Scan for the cell matching the given text and deliver its [X, Y] coordinate at center. 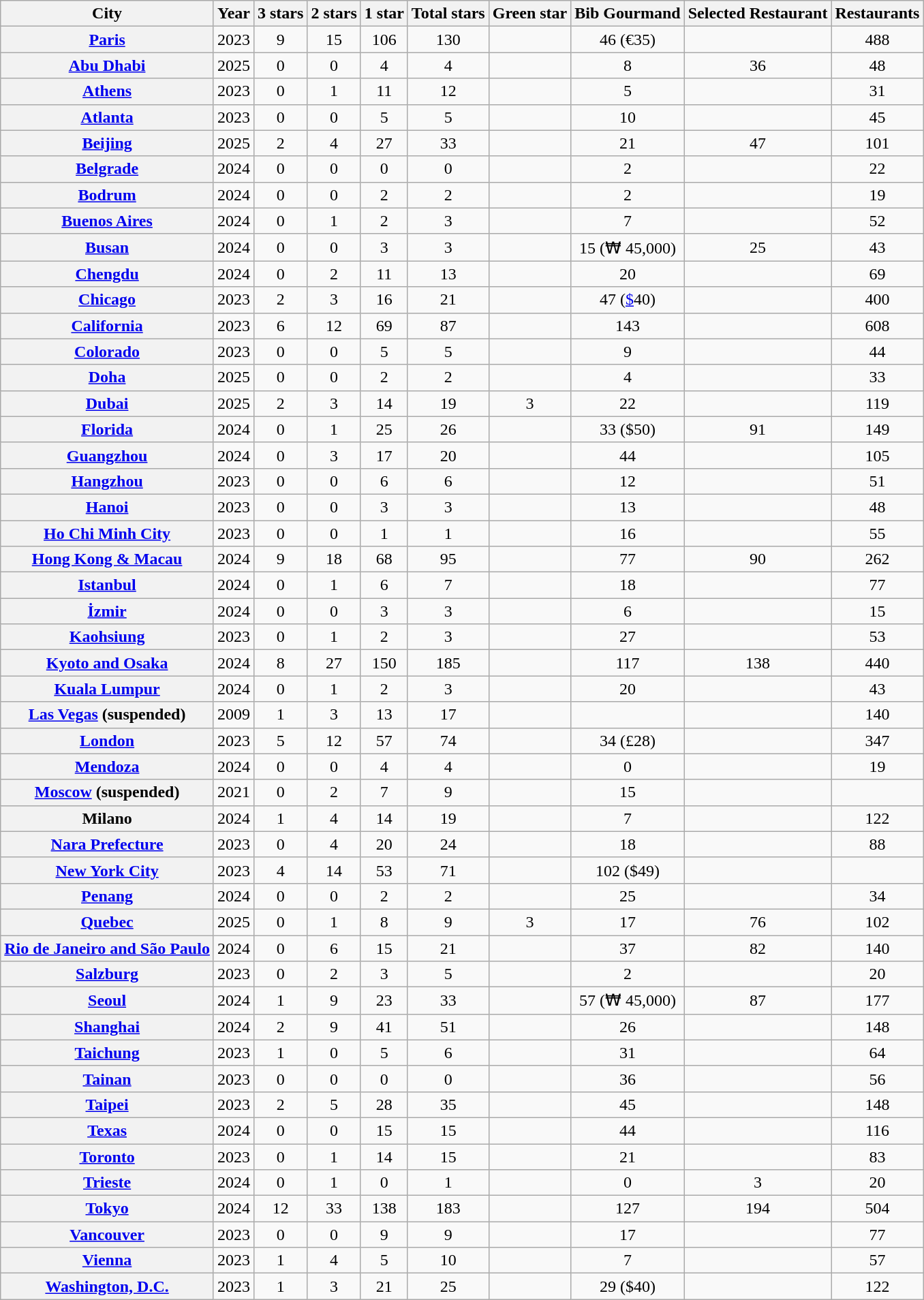
Colorado [108, 352]
150 [384, 663]
101 [878, 143]
Paris [108, 40]
608 [878, 326]
Texas [108, 1130]
Ho Chi Minh City [108, 533]
Bib Gourmand [628, 14]
46 (€35) [628, 40]
Rio de Janeiro and São Paulo [108, 948]
Shanghai [108, 1027]
106 [384, 40]
Bodrum [108, 195]
183 [448, 1209]
47 ($40) [628, 300]
Salzburg [108, 974]
Beijing [108, 143]
Dubai [108, 403]
34 (£28) [628, 741]
Year [233, 14]
Nara Prefecture [108, 844]
194 [758, 1209]
440 [878, 663]
Total stars [448, 14]
Tokyo [108, 1209]
400 [878, 300]
74 [448, 741]
Chengdu [108, 274]
71 [448, 870]
504 [878, 1209]
130 [448, 40]
88 [878, 844]
262 [878, 559]
London [108, 741]
1 star [384, 14]
116 [878, 1130]
Toronto [108, 1156]
105 [878, 455]
55 [878, 533]
82 [758, 948]
Athens [108, 91]
91 [758, 429]
149 [878, 429]
15 (₩ 45,000) [628, 247]
41 [384, 1027]
Penang [108, 896]
102 ($49) [628, 870]
23 [384, 1001]
Moscow (suspended) [108, 792]
33 ($50) [628, 429]
90 [758, 559]
California [108, 326]
Mendoza [108, 767]
35 [448, 1104]
Kaohsiung [108, 637]
Florida [108, 429]
28 [384, 1104]
City [108, 14]
New York City [108, 870]
2021 [233, 792]
68 [384, 559]
102 [878, 922]
143 [628, 326]
185 [448, 663]
Busan [108, 247]
Green star [530, 14]
2009 [233, 715]
37 [628, 948]
Seoul [108, 1001]
57 (₩ 45,000) [628, 1001]
Abu Dhabi [108, 65]
Selected Restaurant [758, 14]
347 [878, 741]
34 [878, 896]
24 [448, 844]
Doha [108, 377]
52 [878, 221]
177 [878, 1001]
Vancouver [108, 1235]
56 [878, 1079]
Chicago [108, 300]
Kuala Lumpur [108, 689]
117 [628, 663]
Vienna [108, 1260]
119 [878, 403]
Istanbul [108, 585]
Hangzhou [108, 481]
Quebec [108, 922]
29 ($40) [628, 1286]
Belgrade [108, 169]
Las Vegas (suspended) [108, 715]
Trieste [108, 1183]
Atlanta [108, 117]
Restaurants [878, 14]
3 stars [280, 14]
Hong Kong & Macau [108, 559]
64 [878, 1053]
127 [628, 1209]
Hanoi [108, 507]
Taipei [108, 1104]
2 stars [334, 14]
Washington, D.C. [108, 1286]
Guangzhou [108, 455]
83 [878, 1156]
47 [758, 143]
Tainan [108, 1079]
Kyoto and Osaka [108, 663]
76 [758, 922]
Buenos Aires [108, 221]
488 [878, 40]
Milano [108, 818]
Taichung [108, 1053]
95 [448, 559]
İzmir [108, 611]
